For the text-containing cell, return its midpoint in [X, Y] coordinate format. 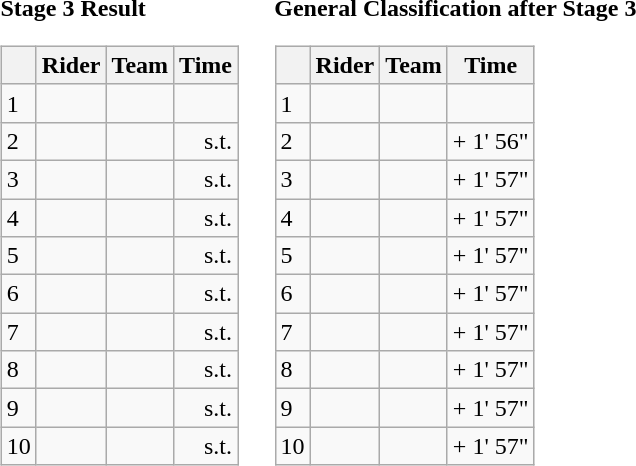
+ 1' 56" [490, 141]
